Output the [x, y] coordinate of the center of the cell containing the given text.  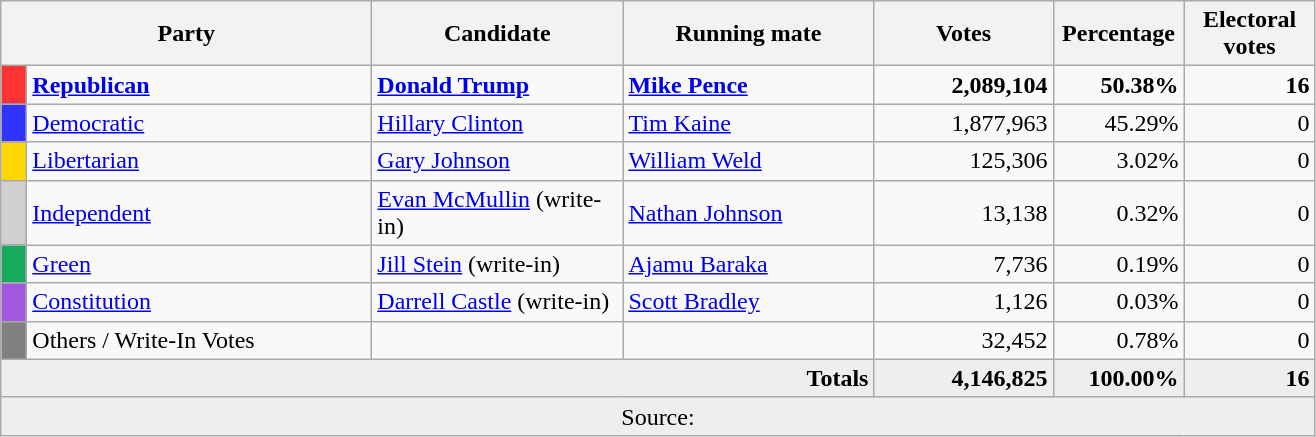
1,126 [964, 302]
Mike Pence [748, 85]
100.00% [1118, 378]
13,138 [964, 212]
0.03% [1118, 302]
7,736 [964, 264]
Jill Stein (write-in) [498, 264]
Electoral votes [1250, 34]
Totals [438, 378]
2,089,104 [964, 85]
Scott Bradley [748, 302]
Constitution [200, 302]
45.29% [1118, 123]
Nathan Johnson [748, 212]
0.78% [1118, 340]
Votes [964, 34]
32,452 [964, 340]
Tim Kaine [748, 123]
Source: [658, 416]
Democratic [200, 123]
3.02% [1118, 161]
1,877,963 [964, 123]
Gary Johnson [498, 161]
Green [200, 264]
Darrell Castle (write-in) [498, 302]
0.32% [1118, 212]
Libertarian [200, 161]
Evan McMullin (write-in) [498, 212]
Others / Write-In Votes [200, 340]
Independent [200, 212]
Ajamu Baraka [748, 264]
Party [186, 34]
Candidate [498, 34]
125,306 [964, 161]
William Weld [748, 161]
Hillary Clinton [498, 123]
Republican [200, 85]
Donald Trump [498, 85]
Percentage [1118, 34]
4,146,825 [964, 378]
50.38% [1118, 85]
Running mate [748, 34]
0.19% [1118, 264]
